Find where the given text appears and provide that cell's center as [x, y] coordinate. 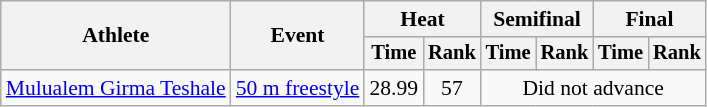
57 [452, 88]
Mulualem Girma Teshale [116, 88]
Did not advance [594, 88]
Semifinal [537, 19]
28.99 [394, 88]
Heat [422, 19]
Final [649, 19]
Athlete [116, 36]
50 m freestyle [298, 88]
Event [298, 36]
